Return [X, Y] of the center of cell containing provided text 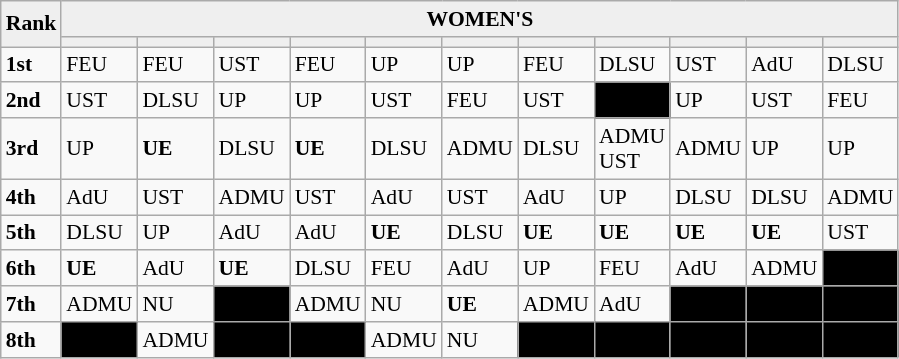
2nd [32, 101]
8th [32, 340]
1st [32, 65]
ADMUUST [632, 148]
3rd [32, 148]
WOMEN'S [480, 19]
5th [32, 233]
Rank [32, 24]
6th [32, 269]
7th [32, 304]
4th [32, 197]
